Extract the (X, Y) coordinate from the center of the cell holding the provided text.  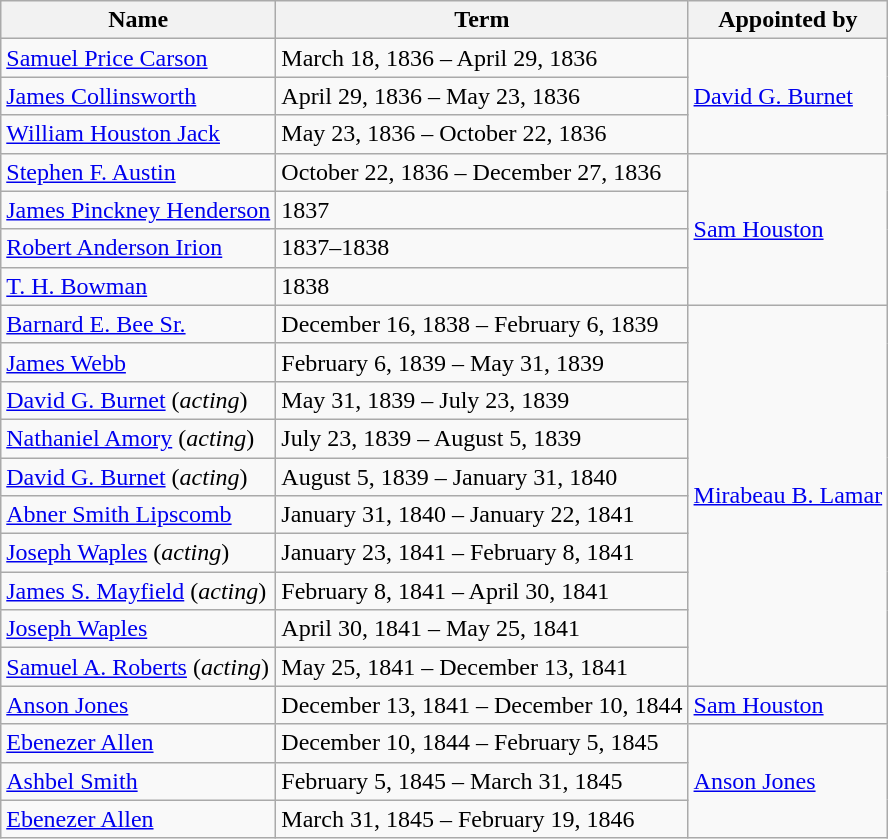
April 29, 1836 – May 23, 1836 (482, 96)
January 31, 1840 – January 22, 1841 (482, 515)
James Collinsworth (138, 96)
February 6, 1839 – May 31, 1839 (482, 362)
Joseph Waples (138, 629)
Mirabeau B. Lamar (788, 496)
October 22, 1836 – December 27, 1836 (482, 172)
December 13, 1841 – December 10, 1844 (482, 705)
Nathaniel Amory (acting) (138, 438)
James Webb (138, 362)
December 16, 1838 – February 6, 1839 (482, 324)
William Houston Jack (138, 134)
1837 (482, 210)
April 30, 1841 – May 25, 1841 (482, 629)
Term (482, 20)
Name (138, 20)
Samuel A. Roberts (acting) (138, 667)
December 10, 1844 – February 5, 1845 (482, 743)
1837–1838 (482, 248)
May 25, 1841 – December 13, 1841 (482, 667)
Robert Anderson Irion (138, 248)
Appointed by (788, 20)
Barnard E. Bee Sr. (138, 324)
May 31, 1839 – July 23, 1839 (482, 400)
T. H. Bowman (138, 286)
Joseph Waples (acting) (138, 553)
March 18, 1836 – April 29, 1836 (482, 58)
July 23, 1839 – August 5, 1839 (482, 438)
Ashbel Smith (138, 781)
James Pinckney Henderson (138, 210)
James S. Mayfield (acting) (138, 591)
David G. Burnet (788, 96)
March 31, 1845 – February 19, 1846 (482, 819)
1838 (482, 286)
February 5, 1845 – March 31, 1845 (482, 781)
February 8, 1841 – April 30, 1841 (482, 591)
May 23, 1836 – October 22, 1836 (482, 134)
Abner Smith Lipscomb (138, 515)
Stephen F. Austin (138, 172)
Samuel Price Carson (138, 58)
January 23, 1841 – February 8, 1841 (482, 553)
August 5, 1839 – January 31, 1840 (482, 477)
